Identify which cell holds the provided text, then report its (X, Y) central coordinate. 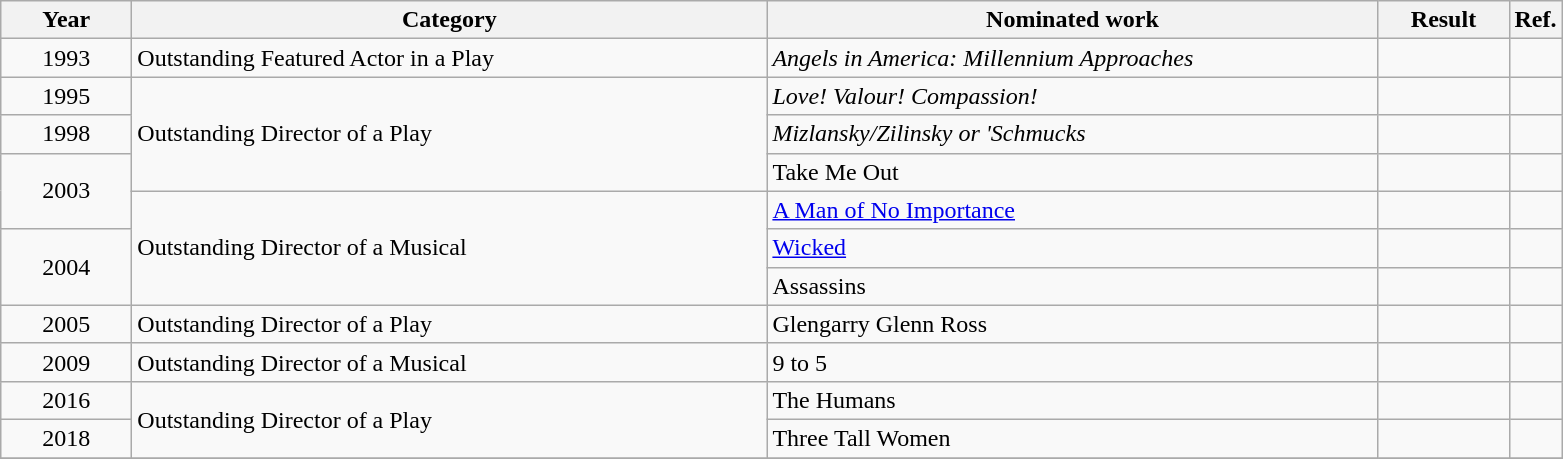
2018 (66, 438)
1995 (66, 96)
Assassins (1072, 286)
A Man of No Importance (1072, 210)
Take Me Out (1072, 172)
Year (66, 20)
2005 (66, 324)
2016 (66, 400)
Glengarry Glenn Ross (1072, 324)
2009 (66, 362)
Angels in America: Millennium Approaches (1072, 58)
1993 (66, 58)
Outstanding Featured Actor in a Play (450, 58)
Nominated work (1072, 20)
Wicked (1072, 248)
1998 (66, 134)
Category (450, 20)
Mizlansky/Zilinsky or 'Schmucks (1072, 134)
2003 (66, 191)
Ref. (1536, 20)
Three Tall Women (1072, 438)
The Humans (1072, 400)
2004 (66, 267)
Result (1444, 20)
9 to 5 (1072, 362)
Love! Valour! Compassion! (1072, 96)
